Find where the given text appears and provide that cell's center as [x, y] coordinate. 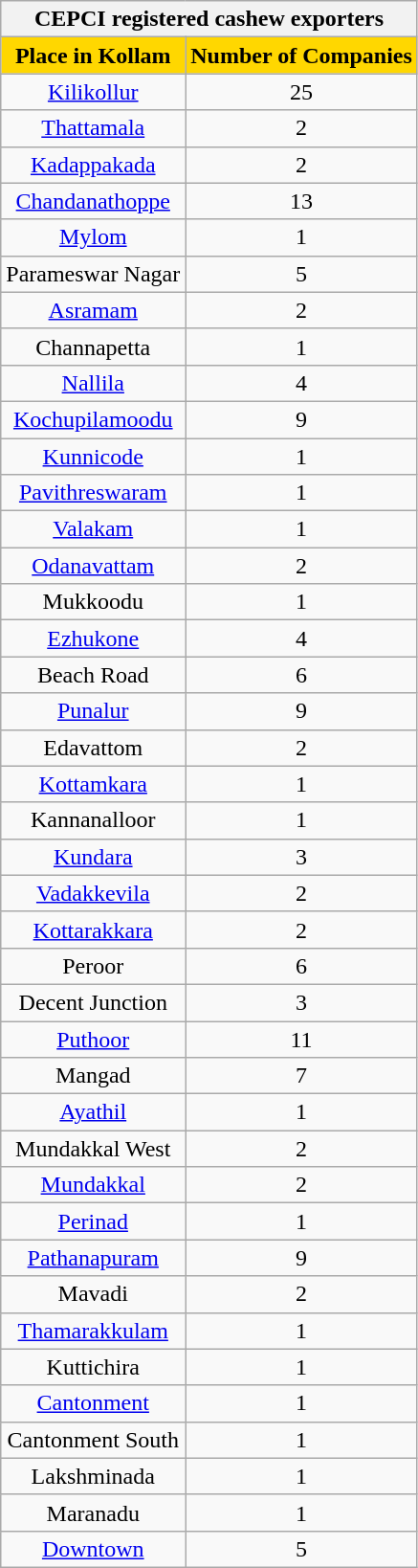
Pavithreswaram [94, 493]
Kuttichira [94, 1367]
25 [302, 92]
Valakam [94, 529]
Kilikollur [94, 92]
Downtown [94, 1549]
7 [302, 1076]
Cantonment South [94, 1440]
Thamarakkulam [94, 1331]
Number of Companies [302, 56]
Mavadi [94, 1294]
Kochupilamoodu [94, 419]
Kundara [94, 857]
Pathanapuram [94, 1258]
Kunnicode [94, 457]
Cantonment [94, 1403]
Kannanalloor [94, 820]
Lakshminada [94, 1476]
Nallila [94, 383]
Odanavattam [94, 566]
Peroor [94, 966]
Mundakkal [94, 1185]
Thattamala [94, 128]
Parameswar Nagar [94, 274]
Beach Road [94, 675]
Perinad [94, 1221]
Mylom [94, 237]
13 [302, 201]
Mangad [94, 1076]
Mundakkal West [94, 1149]
CEPCI registered cashew exporters [209, 19]
Kottamkara [94, 784]
Kadappakada [94, 165]
Ayathil [94, 1112]
11 [302, 1039]
Asramam [94, 310]
Channapetta [94, 347]
Decent Junction [94, 1002]
Punalur [94, 711]
Mukkoodu [94, 602]
Vadakkevila [94, 893]
Kottarakkara [94, 930]
Ezhukone [94, 638]
Chandanathoppe [94, 201]
Puthoor [94, 1039]
Maranadu [94, 1512]
Edavattom [94, 748]
Place in Kollam [94, 56]
